Find where the given text appears and provide that cell's center as (X, Y) coordinate. 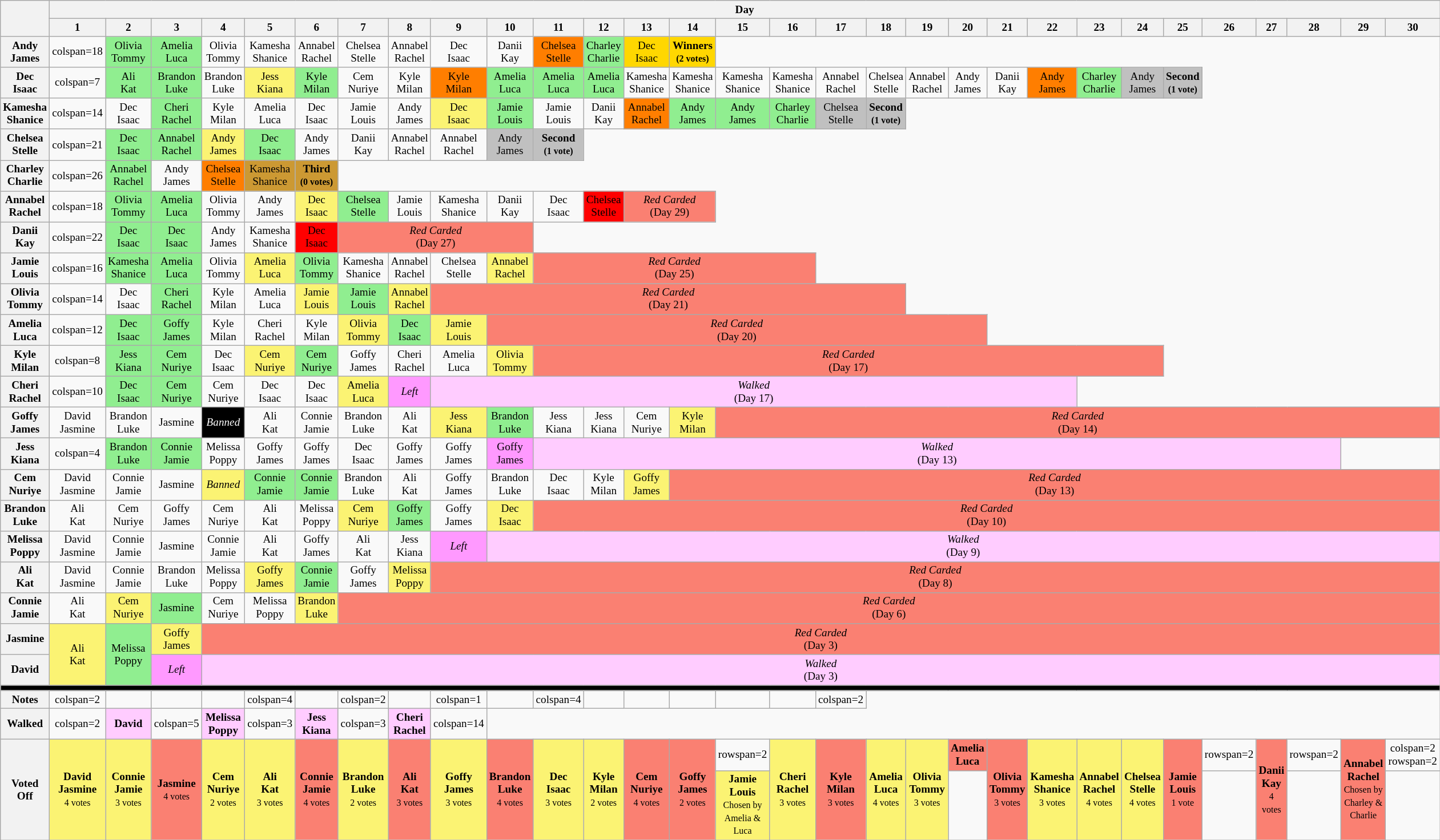
21 (1007, 27)
Walked(Day 3) (820, 670)
colspan=22 (78, 237)
colspan=16 (78, 268)
DaniiKay4 votes (1272, 790)
KyleMilan3 votes (840, 790)
KyleMilan2 votes (604, 790)
4 (223, 27)
Voted Off (25, 790)
AnnabelRachelChosen by Charley & Charlie (1363, 790)
BrandonLuke2 votes (363, 790)
23 (1099, 27)
25 (1182, 27)
26 (1229, 27)
colspan=21 (78, 144)
DavidJasmine4 votes (78, 790)
Walked (25, 724)
Walked(Day 9) (963, 546)
28 (1314, 27)
7 (363, 27)
Red Carded(Day 3) (820, 639)
6 (316, 27)
Walked(Day 13) (937, 454)
CemNuriye4 votes (646, 790)
16 (793, 27)
ConnieJamie3 votes (128, 790)
Red Carded(Day 29) (669, 207)
17 (840, 27)
JamieLouisChosen by Amelia & Luca (742, 805)
Notes (25, 700)
Day (745, 10)
Red Carded(Day 13) (1055, 484)
Red Carded(Day 14) (1077, 423)
colspan=1 (458, 700)
12 (604, 27)
colspan=26 (78, 175)
DecIsaac3 votes (558, 790)
9 (458, 27)
11 (558, 27)
KameshaShanice3 votes (1052, 790)
GoffyJames3 votes (458, 790)
29 (1363, 27)
Red Carded(Day 10) (987, 515)
Jasmine4 votes (176, 790)
Red Carded(Day 25) (674, 268)
colspan=8 (78, 361)
10 (510, 27)
30 (1413, 27)
ChelseaStelle4 votes (1142, 790)
ConnieJamie4 votes (316, 790)
Red Carded(Day 17) (848, 361)
Red Carded(Day 6) (889, 608)
CheriRachel3 votes (793, 790)
2 (128, 27)
13 (646, 27)
colspan=7 (78, 83)
3 (176, 27)
5 (270, 27)
20 (968, 27)
24 (1142, 27)
Walked(Day 17) (754, 391)
Winners(2 votes) (693, 52)
1 (78, 27)
15 (742, 27)
Red Carded(Day 8) (935, 577)
19 (927, 27)
colspan=5 (176, 724)
Third(0 votes) (316, 175)
Red Carded(Day 20) (737, 330)
8 (409, 27)
14 (693, 27)
Red Carded(Day 27) (436, 237)
CemNuriye2 votes (223, 790)
JamieLouis1 vote (1182, 790)
colspan=10 (78, 391)
27 (1272, 27)
colspan=2 rowspan=2 (1413, 755)
Red Carded(Day 21) (668, 299)
AmeliaLuca4 votes (886, 790)
GoffyJames2 votes (693, 790)
colspan=12 (78, 330)
BrandonLuke4 votes (510, 790)
22 (1052, 27)
18 (886, 27)
AnnabelRachel4 votes (1099, 790)
